Scan for the cell matching the given text and deliver its [x, y] coordinate at center. 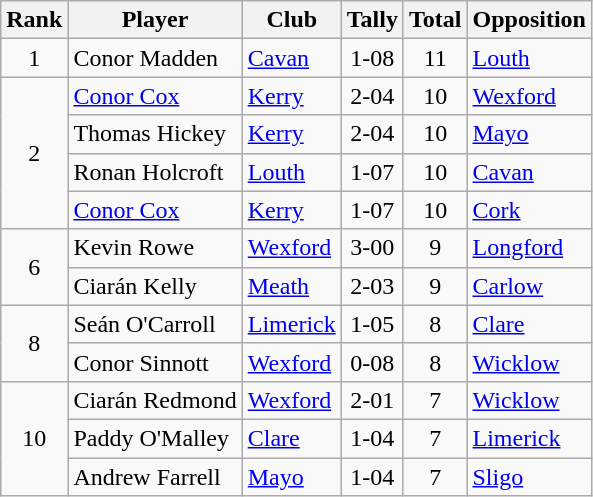
Kevin Rowe [155, 248]
Conor Madden [155, 58]
Longford [529, 248]
0-08 [372, 362]
1-05 [372, 324]
Conor Sinnott [155, 362]
Player [155, 20]
Sligo [529, 477]
2 [34, 153]
Ciarán Kelly [155, 286]
Carlow [529, 286]
11 [435, 58]
Ciarán Redmond [155, 400]
2-03 [372, 286]
Cork [529, 210]
3-00 [372, 248]
Thomas Hickey [155, 134]
Opposition [529, 20]
Tally [372, 20]
Meath [292, 286]
Club [292, 20]
1 [34, 58]
Seán O'Carroll [155, 324]
6 [34, 267]
2-01 [372, 400]
Rank [34, 20]
1-08 [372, 58]
Paddy O'Malley [155, 438]
Total [435, 20]
Andrew Farrell [155, 477]
Ronan Holcroft [155, 172]
